For the text-containing cell, return its midpoint in (x, y) coordinate format. 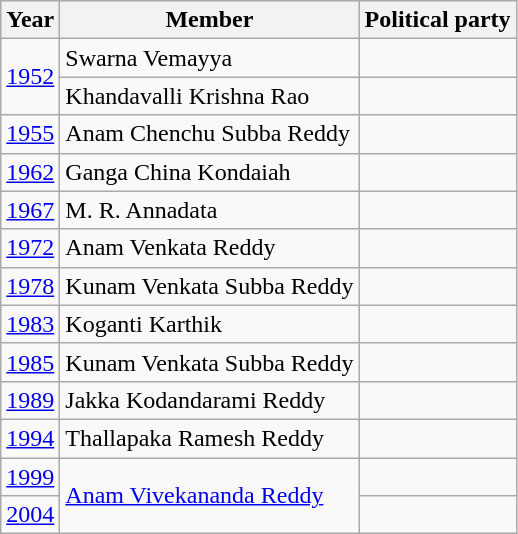
Swarna Vemayya (210, 58)
Anam Chenchu Subba Reddy (210, 134)
1999 (30, 477)
Year (30, 20)
Thallapaka Ramesh Reddy (210, 438)
M. R. Annadata (210, 210)
Jakka Kodandarami Reddy (210, 400)
1983 (30, 324)
1978 (30, 286)
Political party (438, 20)
1972 (30, 248)
Anam Venkata Reddy (210, 248)
1962 (30, 172)
1994 (30, 438)
Anam Vivekananda Reddy (210, 496)
2004 (30, 515)
1989 (30, 400)
1985 (30, 362)
1955 (30, 134)
Member (210, 20)
Khandavalli Krishna Rao (210, 96)
1967 (30, 210)
1952 (30, 77)
Ganga China Kondaiah (210, 172)
Koganti Karthik (210, 324)
